For the text-containing cell, return its midpoint in (x, y) coordinate format. 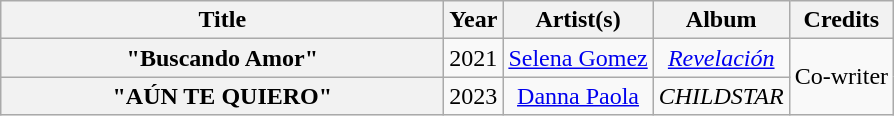
2023 (474, 96)
Album (721, 20)
Revelación (721, 58)
Co-writer (841, 77)
Danna Paola (578, 96)
Credits (841, 20)
CHILDSTAR (721, 96)
Year (474, 20)
"AÚN TE QUIERO" (222, 96)
2021 (474, 58)
Selena Gomez (578, 58)
"Buscando Amor" (222, 58)
Artist(s) (578, 20)
Title (222, 20)
